Locate the cell with the specified text and output its [x, y] center coordinate. 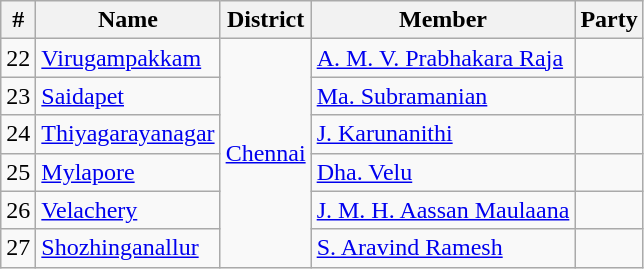
Party [609, 20]
Shozhinganallur [128, 248]
Name [128, 20]
A. M. V. Prabhakara Raja [443, 58]
23 [18, 96]
S. Aravind Ramesh [443, 248]
Virugampakkam [128, 58]
Chennai [266, 153]
Ma. Subramanian [443, 96]
Saidapet [128, 96]
Dha. Velu [443, 172]
Mylapore [128, 172]
22 [18, 58]
Thiyagarayanagar [128, 134]
26 [18, 210]
27 [18, 248]
District [266, 20]
24 [18, 134]
J. M. H. Aassan Maulaana [443, 210]
25 [18, 172]
Velachery [128, 210]
Member [443, 20]
J. Karunanithi [443, 134]
# [18, 20]
